Return the (X, Y) coordinate for the center point of the cell that contains the specified text.  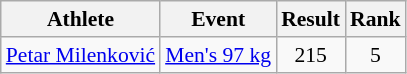
Men's 97 kg (218, 55)
Result (310, 19)
Petar Milenković (80, 55)
5 (376, 55)
215 (310, 55)
Rank (376, 19)
Event (218, 19)
Athlete (80, 19)
